Provide the (X, Y) coordinate of the cell's center where the given text is located.  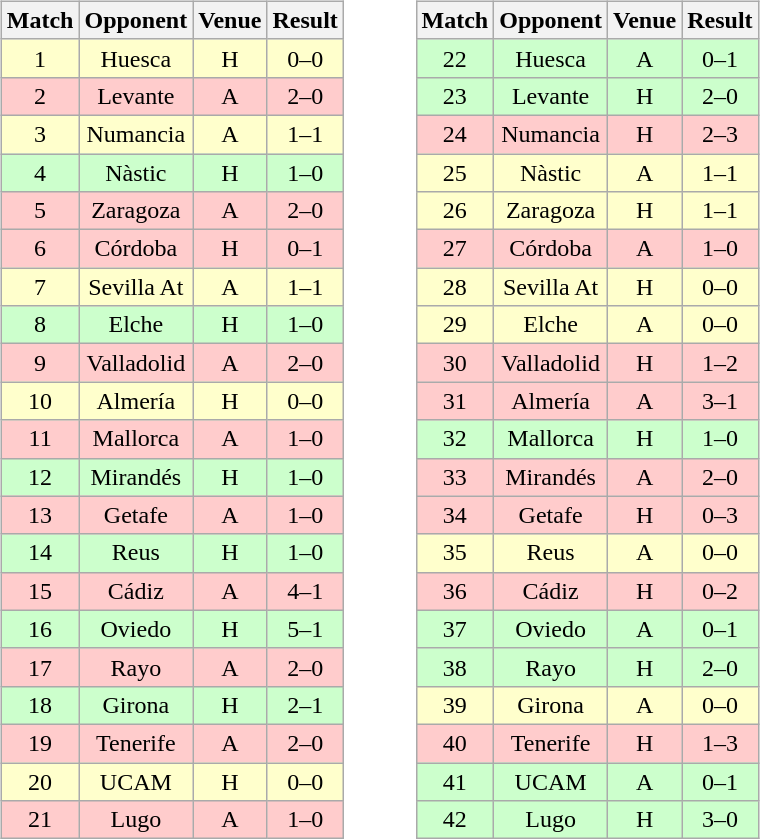
27 (455, 249)
3–1 (720, 401)
2–1 (305, 705)
20 (40, 781)
35 (455, 553)
17 (40, 667)
34 (455, 515)
16 (40, 629)
5–1 (305, 629)
4 (40, 173)
7 (40, 287)
10 (40, 401)
39 (455, 705)
3–0 (720, 820)
21 (40, 820)
26 (455, 211)
1 (40, 58)
3 (40, 134)
11 (40, 439)
14 (40, 553)
4–1 (305, 591)
5 (40, 211)
9 (40, 363)
15 (40, 591)
23 (455, 96)
36 (455, 591)
38 (455, 667)
40 (455, 743)
2 (40, 96)
0–2 (720, 591)
18 (40, 705)
24 (455, 134)
22 (455, 58)
32 (455, 439)
2–3 (720, 134)
29 (455, 325)
8 (40, 325)
31 (455, 401)
1–3 (720, 743)
41 (455, 781)
37 (455, 629)
28 (455, 287)
42 (455, 820)
30 (455, 363)
1–2 (720, 363)
13 (40, 515)
25 (455, 173)
12 (40, 477)
19 (40, 743)
33 (455, 477)
0–3 (720, 515)
6 (40, 249)
